Determine the (X, Y) coordinate at the center of the cell enclosing the given text.  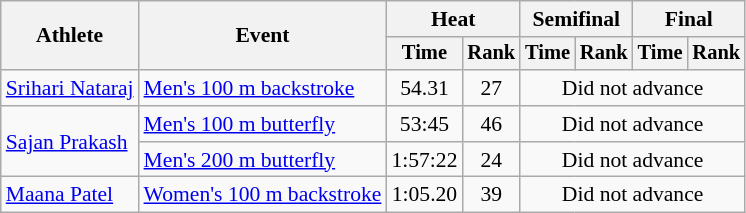
Men's 100 m backstroke (263, 88)
Women's 100 m backstroke (263, 195)
Maana Patel (70, 195)
27 (492, 88)
Final (689, 19)
Srihari Nataraj (70, 88)
Sajan Prakash (70, 142)
46 (492, 124)
Men's 200 m butterfly (263, 160)
1:05.20 (424, 195)
Heat (453, 19)
Athlete (70, 36)
54.31 (424, 88)
53:45 (424, 124)
1:57:22 (424, 160)
24 (492, 160)
Men's 100 m butterfly (263, 124)
Event (263, 36)
39 (492, 195)
Semifinal (576, 19)
